Identify which cell holds the provided text, then report its [x, y] central coordinate. 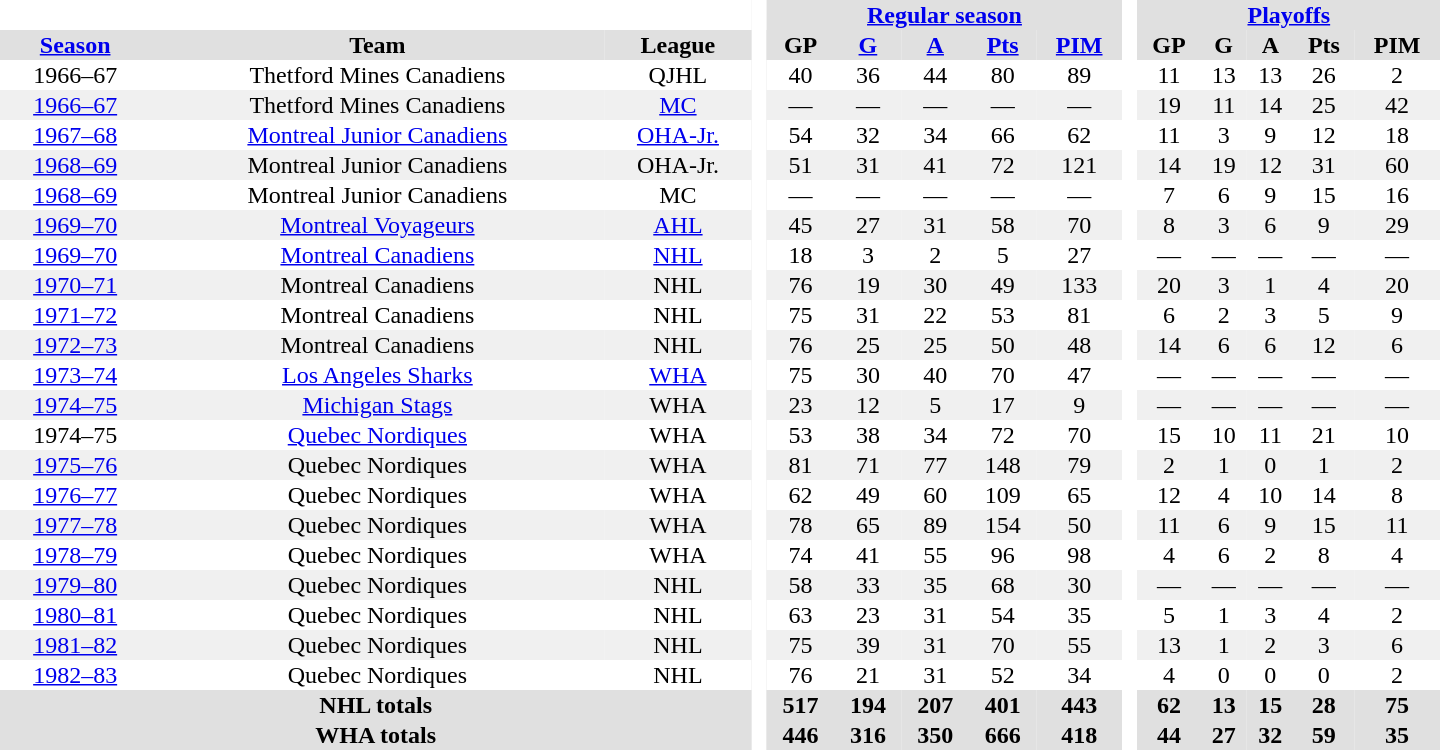
WHA totals [376, 735]
1978–79 [75, 555]
98 [1079, 555]
1967–68 [75, 135]
7 [1170, 195]
66 [1002, 135]
1971–72 [75, 315]
AHL [678, 225]
1972–73 [75, 345]
63 [800, 615]
33 [868, 585]
42 [1397, 105]
517 [800, 705]
109 [1002, 495]
74 [800, 555]
47 [1079, 375]
48 [1079, 345]
39 [868, 645]
194 [868, 705]
79 [1079, 465]
446 [800, 735]
443 [1079, 705]
401 [1002, 705]
16 [1397, 195]
26 [1324, 75]
121 [1079, 165]
29 [1397, 225]
666 [1002, 735]
418 [1079, 735]
Los Angeles Sharks [377, 375]
51 [800, 165]
59 [1324, 735]
148 [1002, 465]
Playoffs [1289, 15]
1979–80 [75, 585]
133 [1079, 285]
17 [1002, 405]
1976–77 [75, 495]
207 [936, 705]
1980–81 [75, 615]
NHL totals [376, 705]
52 [1002, 675]
1973–74 [75, 375]
League [678, 45]
77 [936, 465]
1975–76 [75, 465]
QJHL [678, 75]
38 [868, 435]
78 [800, 525]
1970–71 [75, 285]
68 [1002, 585]
71 [868, 465]
154 [1002, 525]
Montreal Voyageurs [377, 225]
Regular season [944, 15]
Season [75, 45]
1982–83 [75, 675]
28 [1324, 705]
1981–82 [75, 645]
350 [936, 735]
45 [800, 225]
1977–78 [75, 525]
80 [1002, 75]
316 [868, 735]
96 [1002, 555]
Team [377, 45]
36 [868, 75]
22 [936, 315]
Michigan Stags [377, 405]
